Search for the cell housing the specified text and yield its (X, Y) center coordinate. 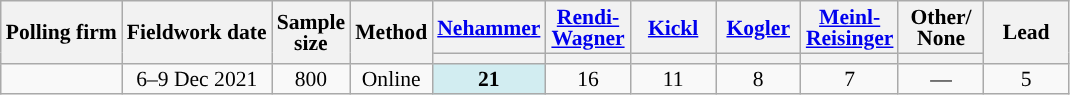
800 (311, 78)
8 (758, 78)
Rendi-Wagner (588, 27)
Polling firm (62, 32)
Other/None (940, 27)
Kickl (674, 27)
Method (391, 32)
Samplesize (311, 32)
16 (588, 78)
7 (850, 78)
Meinl-Reisinger (850, 27)
21 (488, 78)
5 (1026, 78)
Fieldwork date (197, 32)
11 (674, 78)
— (940, 78)
6–9 Dec 2021 (197, 78)
Nehammer (488, 27)
Kogler (758, 27)
Lead (1026, 32)
Online (391, 78)
